Find where the given text appears and provide that cell's center as [x, y] coordinate. 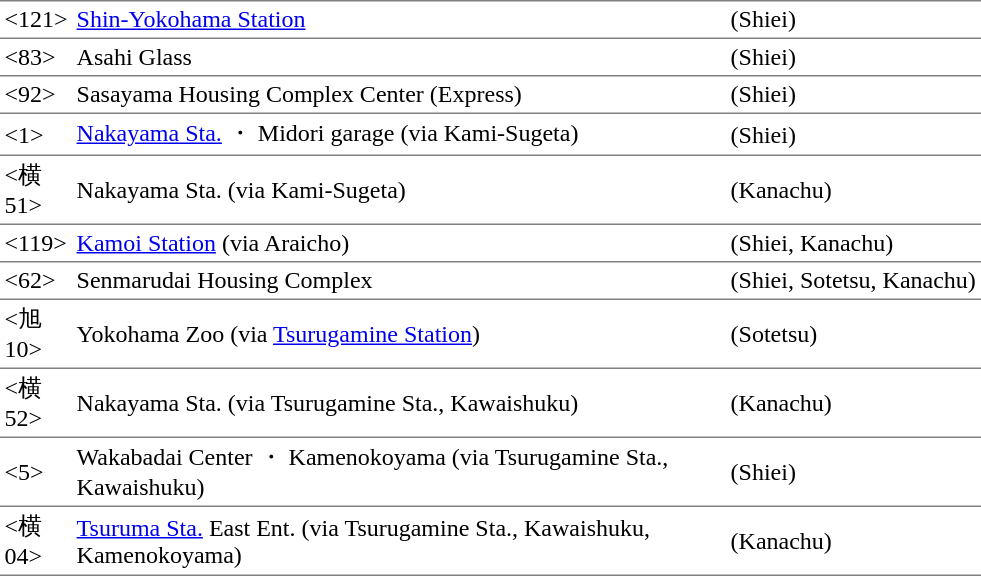
Yokohama Zoo (via Tsurugamine Station) [399, 334]
Kamoi Station (via Araicho) [399, 244]
Nakayama Sta. (via Tsurugamine Sta., Kawaishuku) [399, 404]
<92> [36, 95]
(Shiei, Kanachu) [853, 244]
<62> [36, 281]
Nakayama Sta. ・ Midori garage (via Kami-Sugeta) [399, 135]
<横52> [36, 404]
<121> [36, 20]
<横51> [36, 190]
Shin-Yokohama Station [399, 20]
(Sotetsu) [853, 334]
Wakabadai Center ・ Kamenokoyama (via Tsurugamine Sta., Kawaishuku) [399, 472]
<83> [36, 58]
Nakayama Sta. (via Kami-Sugeta) [399, 190]
Sasayama Housing Complex Center (Express) [399, 95]
Senmarudai Housing Complex [399, 281]
<旭10> [36, 334]
Tsuruma Sta. East Ent. (via Tsurugamine Sta., Kawaishuku, Kamenokoyama) [399, 542]
Asahi Glass [399, 58]
<5> [36, 472]
(Shiei, Sotetsu, Kanachu) [853, 281]
<横04> [36, 542]
<119> [36, 244]
<1> [36, 135]
